Find where the given text appears and provide that cell's center as (x, y) coordinate. 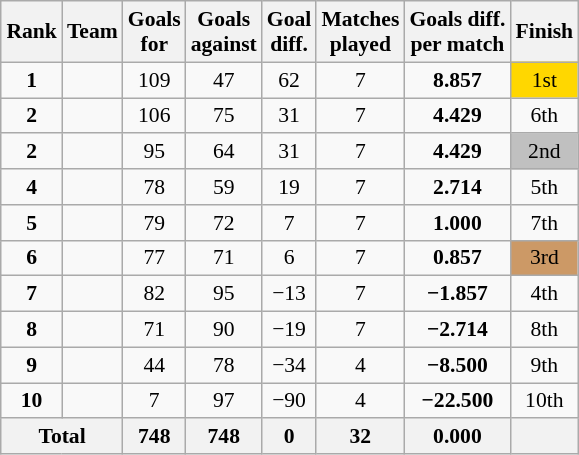
Goalsagainst (224, 32)
Finish (544, 32)
0.857 (457, 258)
1.000 (457, 223)
Goalsfor (154, 32)
−1.857 (457, 294)
19 (290, 187)
32 (360, 437)
−34 (290, 365)
44 (154, 365)
6th (544, 116)
−19 (290, 330)
47 (224, 80)
2nd (544, 152)
Total (62, 437)
9th (544, 365)
62 (290, 80)
−8.500 (457, 365)
7th (544, 223)
0.000 (457, 437)
90 (224, 330)
Team (92, 32)
1st (544, 80)
1 (32, 80)
8th (544, 330)
109 (154, 80)
−2.714 (457, 330)
9 (32, 365)
64 (224, 152)
−90 (290, 401)
72 (224, 223)
−13 (290, 294)
10 (32, 401)
Matchesplayed (360, 32)
Goals diff.per match (457, 32)
8.857 (457, 80)
79 (154, 223)
59 (224, 187)
3rd (544, 258)
106 (154, 116)
5th (544, 187)
0 (290, 437)
2.714 (457, 187)
−22.500 (457, 401)
97 (224, 401)
82 (154, 294)
10th (544, 401)
Goaldiff. (290, 32)
8 (32, 330)
75 (224, 116)
Rank (32, 32)
77 (154, 258)
4th (544, 294)
5 (32, 223)
